Detect which cell encompasses the target text, then output its [x, y] center coordinate. 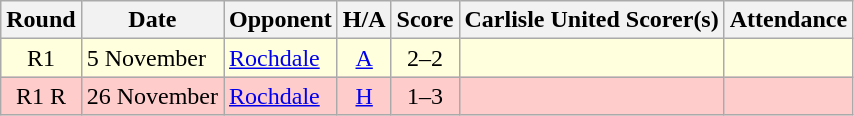
Round [41, 20]
Opponent [281, 20]
2–2 [425, 58]
Carlisle United Scorer(s) [592, 20]
R1 R [41, 96]
Date [152, 20]
R1 [41, 58]
H/A [364, 20]
A [364, 58]
Score [425, 20]
5 November [152, 58]
1–3 [425, 96]
H [364, 96]
Attendance [788, 20]
26 November [152, 96]
